Find where the given text appears and provide that cell's center as (x, y) coordinate. 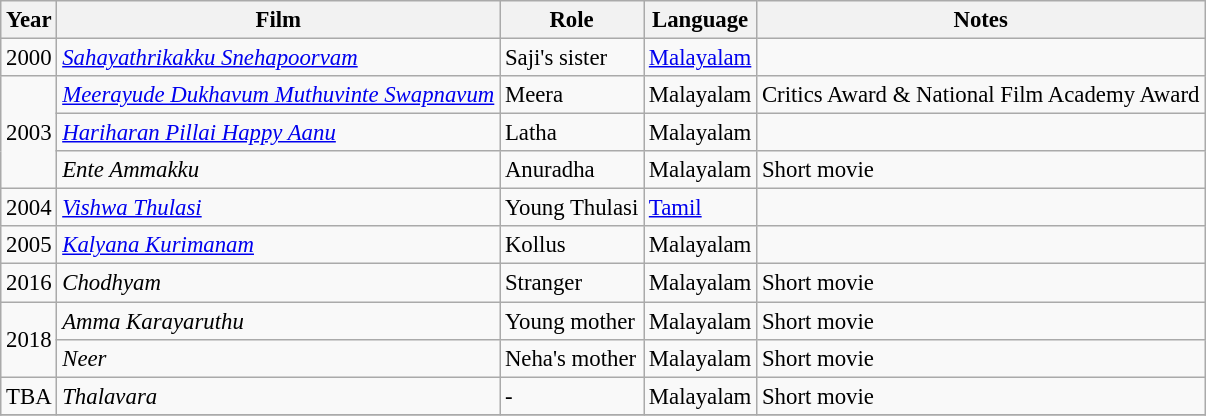
2003 (29, 132)
Vishwa Thulasi (278, 208)
Ente Ammakku (278, 170)
2005 (29, 245)
2000 (29, 58)
Kalyana Kurimanam (278, 245)
Critics Award & National Film Academy Award (981, 95)
Neha's mother (572, 358)
Young Thulasi (572, 208)
Neer (278, 358)
Stranger (572, 283)
Tamil (700, 208)
Anuradha (572, 170)
Language (700, 20)
Chodhyam (278, 283)
2004 (29, 208)
Meerayude Dukhavum Muthuvinte Swapnavum (278, 95)
Kollus (572, 245)
Sahayathrikakku Snehapoorvam (278, 58)
Meera (572, 95)
Notes (981, 20)
Thalavara (278, 396)
Role (572, 20)
Film (278, 20)
Young mother (572, 321)
Amma Karayaruthu (278, 321)
2018 (29, 340)
TBA (29, 396)
Hariharan Pillai Happy Aanu (278, 133)
2016 (29, 283)
Latha (572, 133)
Saji's sister (572, 58)
Year (29, 20)
- (572, 396)
